Scan for the cell matching the given text and deliver its [x, y] coordinate at center. 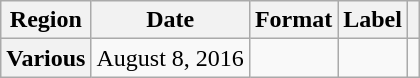
Label [373, 20]
Date [170, 20]
Format [293, 20]
Various [46, 58]
Region [46, 20]
August 8, 2016 [170, 58]
